Identify which cell holds the provided text, then report its [x, y] central coordinate. 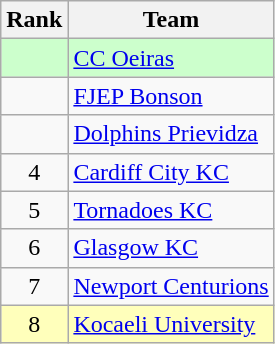
Glasgow KC [171, 248]
5 [34, 210]
Team [171, 20]
CC Oeiras [171, 58]
4 [34, 172]
Dolphins Prievidza [171, 134]
8 [34, 324]
Cardiff City KC [171, 172]
FJEP Bonson [171, 96]
Tornadoes KC [171, 210]
Kocaeli University [171, 324]
6 [34, 248]
Newport Centurions [171, 286]
Rank [34, 20]
7 [34, 286]
